Locate the cell with the specified text and output its (x, y) center coordinate. 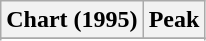
Chart (1995) (72, 20)
Peak (174, 20)
